Detect which cell encompasses the target text, then output its [X, Y] center coordinate. 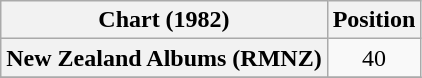
New Zealand Albums (RMNZ) [164, 58]
Chart (1982) [164, 20]
Position [374, 20]
40 [374, 58]
